Find where the given text appears and provide that cell's center as (X, Y) coordinate. 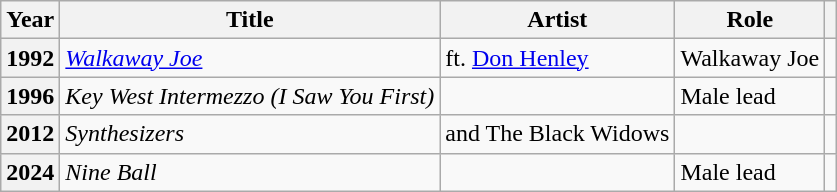
1996 (30, 96)
Artist (558, 20)
Title (250, 20)
2024 (30, 172)
1992 (30, 58)
Key West Intermezzo (I Saw You First) (250, 96)
Nine Ball (250, 172)
2012 (30, 134)
Synthesizers (250, 134)
and The Black Widows (558, 134)
Year (30, 20)
ft. Don Henley (558, 58)
Role (750, 20)
